Output the (x, y) coordinate of the center of the cell containing the given text.  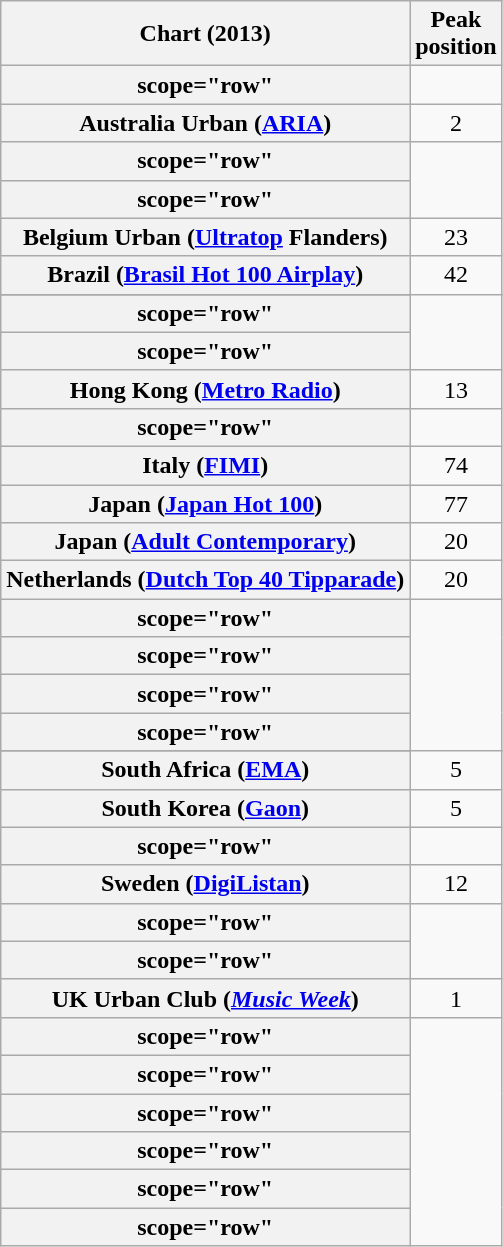
Italy (FIMI) (206, 465)
Chart (2013) (206, 34)
UK Urban Club (Music Week) (206, 998)
74 (456, 465)
Peakposition (456, 34)
77 (456, 503)
Brazil (Brasil Hot 100 Airplay) (206, 275)
13 (456, 389)
South Africa (EMA) (206, 770)
Sweden (DigiListan) (206, 884)
1 (456, 998)
Netherlands (Dutch Top 40 Tipparade) (206, 580)
Australia Urban (ARIA) (206, 123)
42 (456, 275)
12 (456, 884)
Japan (Japan Hot 100) (206, 503)
Japan (Adult Contemporary) (206, 542)
23 (456, 237)
Belgium Urban (Ultratop Flanders) (206, 237)
2 (456, 123)
South Korea (Gaon) (206, 808)
Hong Kong (Metro Radio) (206, 389)
